Scan for the cell matching the given text and deliver its (X, Y) coordinate at center. 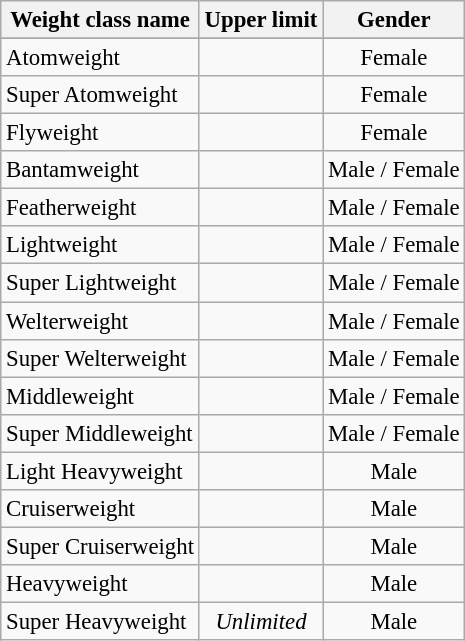
Heavyweight (100, 584)
Super Atomweight (100, 95)
Light Heavyweight (100, 471)
Gender (394, 20)
Super Lightweight (100, 283)
Weight class name (100, 20)
Upper limit (260, 20)
Super Welterweight (100, 358)
Lightweight (100, 245)
Super Cruiserweight (100, 546)
Middleweight (100, 396)
Featherweight (100, 208)
Bantamweight (100, 170)
Atomweight (100, 58)
Welterweight (100, 321)
Cruiserweight (100, 509)
Super Middleweight (100, 433)
Unlimited (260, 621)
Flyweight (100, 133)
Super Heavyweight (100, 621)
